Determine the (X, Y) coordinate at the center of the cell enclosing the given text.  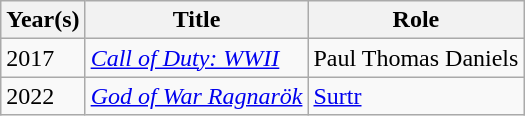
Call of Duty: WWII (196, 58)
Role (416, 20)
2017 (43, 58)
God of War Ragnarök (196, 96)
Paul Thomas Daniels (416, 58)
Surtr (416, 96)
Year(s) (43, 20)
2022 (43, 96)
Title (196, 20)
